Return the [X, Y] coordinate for the center point of the cell that contains the specified text.  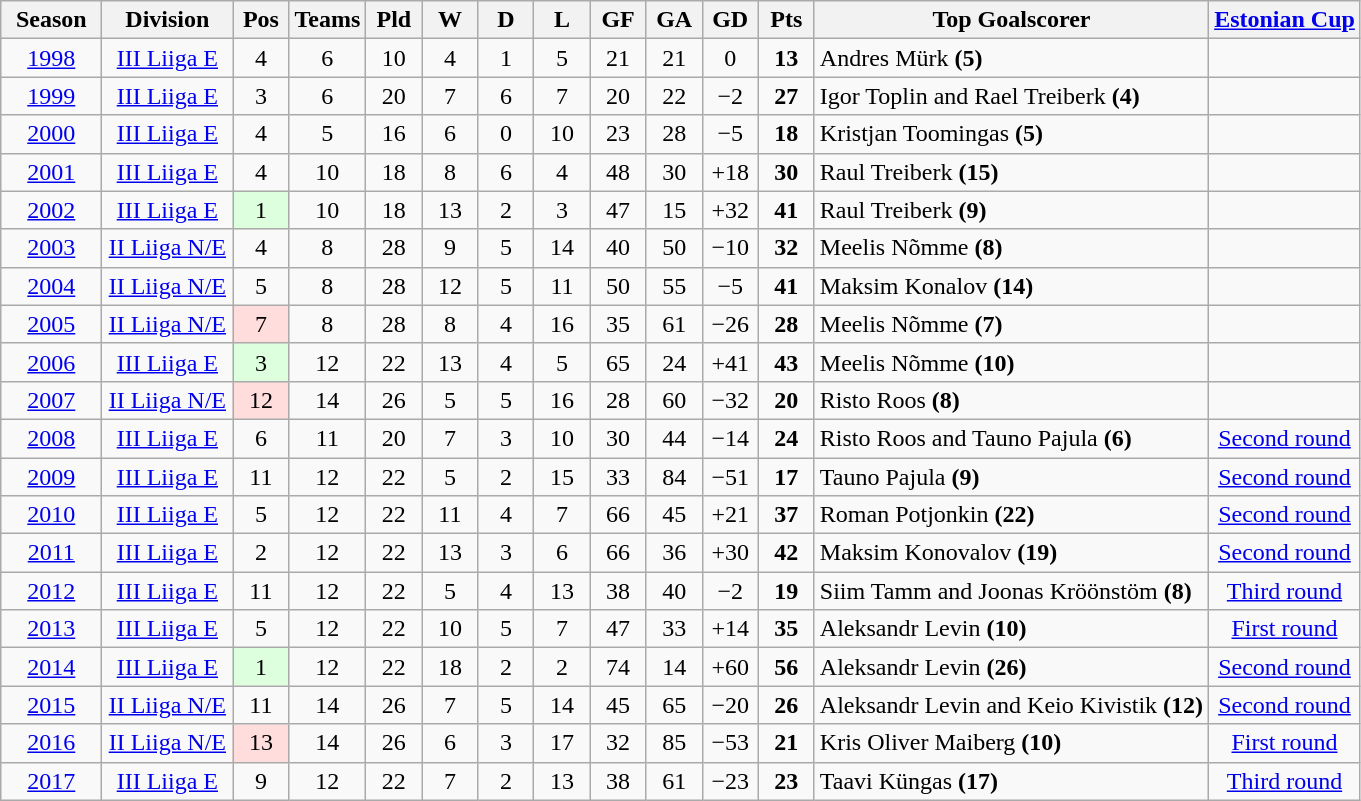
Pld [394, 20]
+60 [730, 667]
2013 [52, 629]
44 [674, 438]
Maksim Konovalov (19) [1011, 553]
56 [786, 667]
Aleksandr Levin (26) [1011, 667]
L [562, 20]
37 [786, 515]
Aleksandr Levin (10) [1011, 629]
2002 [52, 210]
42 [786, 553]
Kristjan Toomingas (5) [1011, 134]
Aleksandr Levin and Keio Kivistik (12) [1011, 705]
2001 [52, 172]
−32 [730, 400]
43 [786, 362]
Siim Tamm and Joonas Kröönstöm (8) [1011, 591]
+14 [730, 629]
19 [786, 591]
2016 [52, 743]
2015 [52, 705]
−26 [730, 324]
2010 [52, 515]
27 [786, 96]
Maksim Konalov (14) [1011, 286]
−23 [730, 781]
60 [674, 400]
Pts [786, 20]
2008 [52, 438]
−10 [730, 248]
−14 [730, 438]
2017 [52, 781]
2003 [52, 248]
Andres Mürk (5) [1011, 58]
Igor Toplin and Rael Treiberk (4) [1011, 96]
2006 [52, 362]
Meelis Nõmme (8) [1011, 248]
−51 [730, 477]
48 [618, 172]
2011 [52, 553]
GD [730, 20]
1999 [52, 96]
Pos [261, 20]
Raul Treiberk (15) [1011, 172]
85 [674, 743]
GF [618, 20]
+30 [730, 553]
Estonian Cup [1285, 20]
Raul Treiberk (9) [1011, 210]
Kris Oliver Maiberg (10) [1011, 743]
2005 [52, 324]
Teams [328, 20]
Top Goalscorer [1011, 20]
Taavi Küngas (17) [1011, 781]
Risto Roos (8) [1011, 400]
+18 [730, 172]
Tauno Pajula (9) [1011, 477]
84 [674, 477]
Division [168, 20]
+21 [730, 515]
Risto Roos and Tauno Pajula (6) [1011, 438]
W [450, 20]
Meelis Nõmme (10) [1011, 362]
36 [674, 553]
1998 [52, 58]
−20 [730, 705]
−53 [730, 743]
2014 [52, 667]
+32 [730, 210]
+41 [730, 362]
2000 [52, 134]
74 [618, 667]
2012 [52, 591]
GA [674, 20]
2007 [52, 400]
Meelis Nõmme (7) [1011, 324]
Roman Potjonkin (22) [1011, 515]
2009 [52, 477]
2004 [52, 286]
D [506, 20]
Season [52, 20]
55 [674, 286]
